Output the (x, y) coordinate of the center of the cell containing the given text.  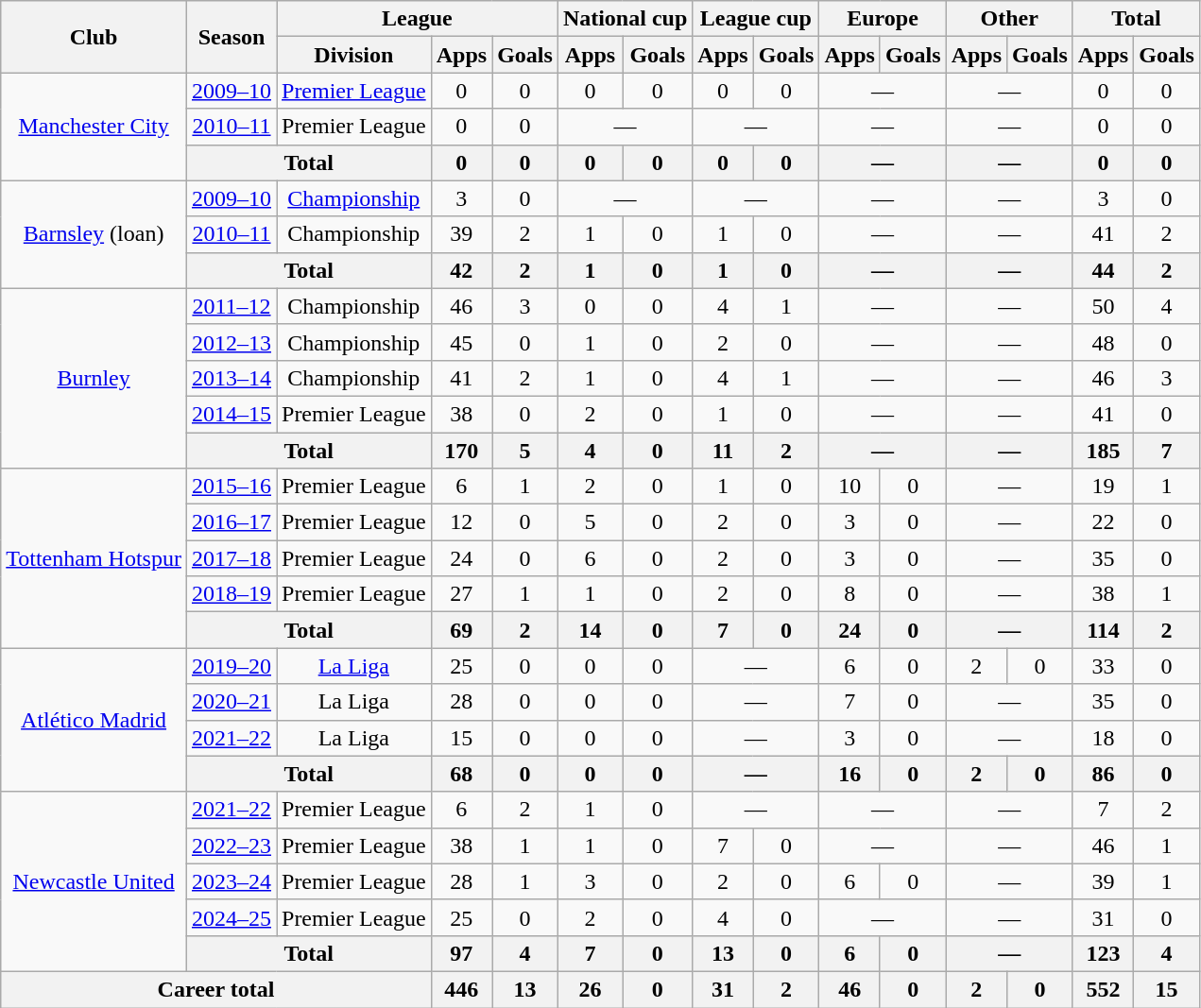
2017–18 (231, 558)
2015–16 (231, 487)
50 (1103, 306)
170 (461, 451)
Europe (883, 19)
14 (590, 630)
2023–24 (231, 881)
68 (461, 774)
12 (461, 522)
69 (461, 630)
Division (353, 55)
Tottenham Hotspur (94, 558)
2012–13 (231, 342)
Club (94, 37)
185 (1103, 451)
552 (1103, 989)
Burnley (94, 378)
48 (1103, 342)
2013–14 (231, 378)
33 (1103, 666)
11 (723, 451)
Manchester City (94, 127)
114 (1103, 630)
44 (1103, 270)
27 (461, 594)
2022–23 (231, 846)
Newcastle United (94, 881)
86 (1103, 774)
45 (461, 342)
446 (461, 989)
10 (849, 487)
2011–12 (231, 306)
National cup (625, 19)
2018–19 (231, 594)
League cup (756, 19)
Career total (215, 989)
22 (1103, 522)
2024–25 (231, 917)
97 (461, 953)
Atlético Madrid (94, 720)
Season (231, 37)
42 (461, 270)
Other (1009, 19)
16 (849, 774)
2016–17 (231, 522)
18 (1103, 738)
League (417, 19)
8 (849, 594)
2014–15 (231, 414)
2020–21 (231, 702)
2019–20 (231, 666)
26 (590, 989)
123 (1103, 953)
19 (1103, 487)
Barnsley (loan) (94, 234)
